Find where the given text appears and provide that cell's center as (x, y) coordinate. 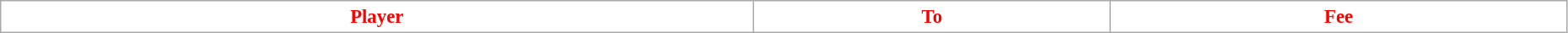
Fee (1339, 17)
To (932, 17)
Player (377, 17)
